Detect which cell encompasses the target text, then output its [x, y] center coordinate. 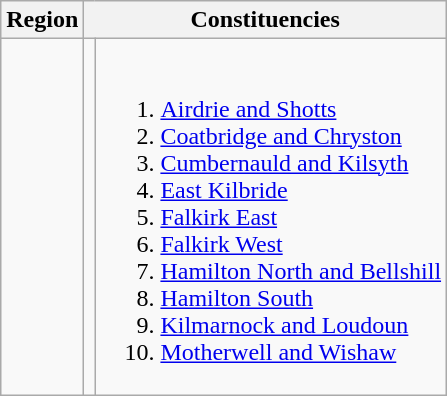
Region [42, 20]
Constituencies [266, 20]
